Capture the cell that displays the provided text and extract its (X, Y) central coordinate. 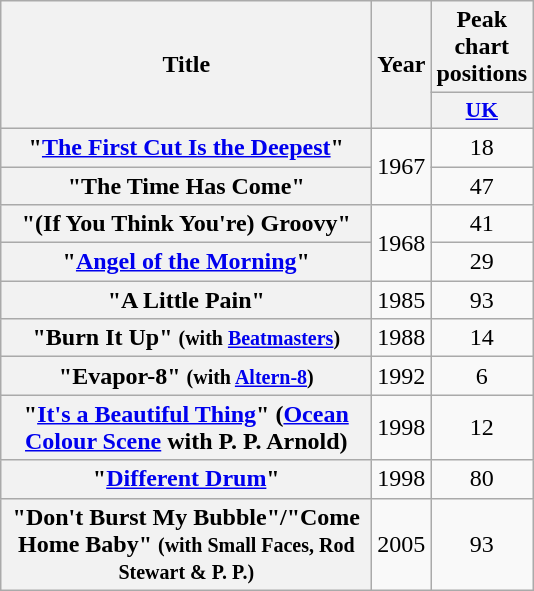
UK (482, 111)
"Different Drum" (186, 479)
1985 (402, 300)
"Don't Burst My Bubble"/"Come Home Baby" (with Small Faces, Rod Stewart & P. P.) (186, 544)
1967 (402, 166)
Title (186, 65)
2005 (402, 544)
"Evapor-8" (with Altern-8) (186, 376)
Year (402, 65)
"Angel of the Morning" (186, 262)
"(If You Think You're) Groovy" (186, 224)
18 (482, 147)
1992 (402, 376)
80 (482, 479)
29 (482, 262)
12 (482, 428)
"Burn It Up" (with Beatmasters) (186, 338)
"The Time Has Come" (186, 185)
"The First Cut Is the Deepest" (186, 147)
6 (482, 376)
Peak chartpositions (482, 47)
1968 (402, 243)
"It's a Beautiful Thing" (Ocean Colour Scene with P. P. Arnold) (186, 428)
41 (482, 224)
1988 (402, 338)
"A Little Pain" (186, 300)
14 (482, 338)
47 (482, 185)
